Extract the (x, y) coordinate from the center of the cell holding the provided text.  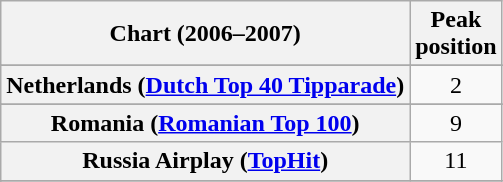
Peakposition (456, 34)
Russia Airplay (TopHit) (206, 161)
Romania (Romanian Top 100) (206, 123)
11 (456, 161)
Netherlands (Dutch Top 40 Tipparade) (206, 85)
2 (456, 85)
9 (456, 123)
Chart (2006–2007) (206, 34)
